For the text-containing cell, return its midpoint in (x, y) coordinate format. 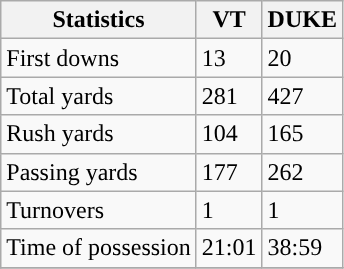
Rush yards (99, 134)
Time of possession (99, 248)
Passing yards (99, 172)
13 (229, 58)
281 (229, 96)
165 (302, 134)
262 (302, 172)
104 (229, 134)
38:59 (302, 248)
427 (302, 96)
Turnovers (99, 210)
VT (229, 20)
Statistics (99, 20)
Total yards (99, 96)
21:01 (229, 248)
DUKE (302, 20)
First downs (99, 58)
20 (302, 58)
177 (229, 172)
